Scan for the cell matching the given text and deliver its [x, y] coordinate at center. 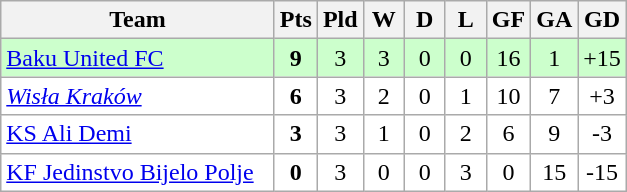
Team [138, 20]
D [424, 20]
KS Ali Demi [138, 134]
Pts [296, 20]
W [384, 20]
15 [554, 172]
Baku United FC [138, 58]
10 [508, 96]
GF [508, 20]
7 [554, 96]
GA [554, 20]
+15 [602, 58]
+3 [602, 96]
L [466, 20]
-3 [602, 134]
16 [508, 58]
-15 [602, 172]
GD [602, 20]
KF Jedinstvo Bijelo Polje [138, 172]
Wisła Kraków [138, 96]
Pld [340, 20]
